Provide the (X, Y) coordinate of the cell's center where the given text is located.  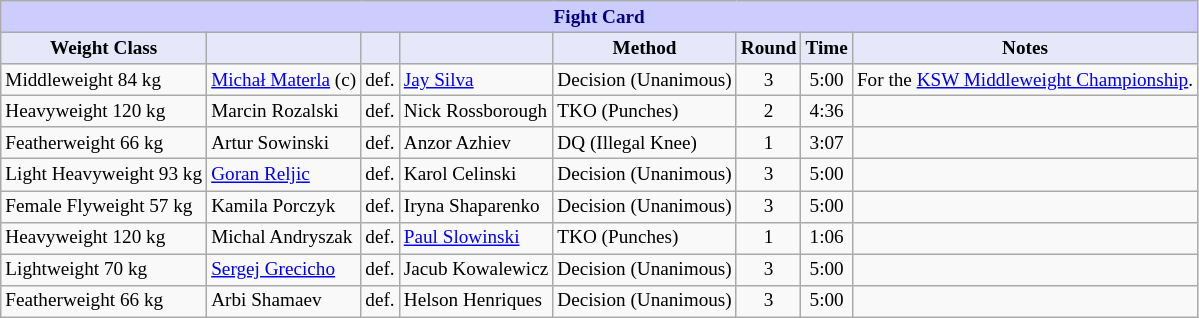
Michal Andryszak (284, 238)
Middleweight 84 kg (104, 80)
Jay Silva (476, 80)
2 (768, 111)
Arbi Shamaev (284, 301)
Female Flyweight 57 kg (104, 206)
Marcin Rozalski (284, 111)
DQ (Illegal Knee) (644, 143)
Nick Rossborough (476, 111)
Round (768, 48)
Kamila Porczyk (284, 206)
Anzor Azhiev (476, 143)
Fight Card (600, 17)
Weight Class (104, 48)
Michał Materla (c) (284, 80)
Goran Reljic (284, 175)
Method (644, 48)
Lightweight 70 kg (104, 270)
Helson Henriques (476, 301)
Karol Celinski (476, 175)
4:36 (826, 111)
Iryna Shaparenko (476, 206)
Light Heavyweight 93 kg (104, 175)
Time (826, 48)
Artur Sowinski (284, 143)
Paul Slowinski (476, 238)
Jacub Kowalewicz (476, 270)
For the KSW Middleweight Championship. (1024, 80)
Sergej Grecicho (284, 270)
3:07 (826, 143)
1:06 (826, 238)
Notes (1024, 48)
